From the cell containing the given text, extract its center point as (x, y) coordinate. 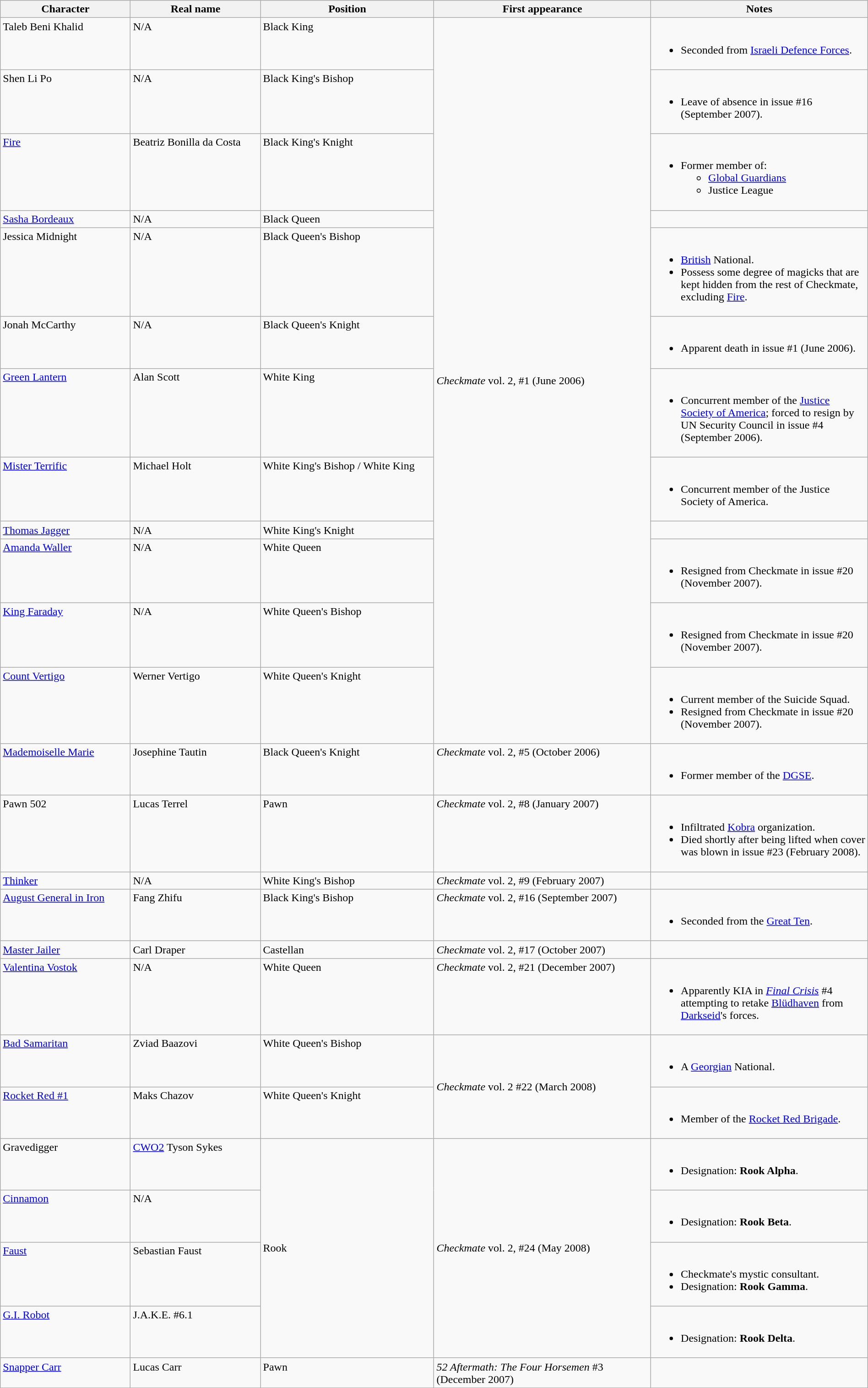
Current member of the Suicide Squad.Resigned from Checkmate in issue #20 (November 2007). (759, 705)
Fang Zhifu (195, 915)
Alan Scott (195, 413)
Green Lantern (65, 413)
Checkmate vol. 2, #17 (October 2007) (542, 950)
Infiltrated Kobra organization.Died shortly after being lifted when cover was blown in issue #23 (February 2008). (759, 833)
Carl Draper (195, 950)
Rocket Red #1 (65, 1113)
Black Queen (347, 219)
Valentina Vostok (65, 996)
Jessica Midnight (65, 272)
Designation: Rook Beta. (759, 1216)
Designation: Rook Delta. (759, 1332)
Member of the Rocket Red Brigade. (759, 1113)
A Georgian National. (759, 1061)
Lucas Terrel (195, 833)
Former member of:Global GuardiansJustice League (759, 172)
White King's Bishop (347, 881)
Checkmate vol. 2, #5 (October 2006) (542, 769)
Thomas Jagger (65, 530)
Bad Samaritan (65, 1061)
Master Jailer (65, 950)
G.I. Robot (65, 1332)
Black King (347, 44)
Position (347, 9)
Maks Chazov (195, 1113)
Black King's Knight (347, 172)
Former member of the DGSE. (759, 769)
August General in Iron (65, 915)
52 Aftermath: The Four Horsemen #3 (December 2007) (542, 1373)
Thinker (65, 881)
Mister Terrific (65, 489)
White King's Bishop / White King (347, 489)
King Faraday (65, 635)
CWO2 Tyson Sykes (195, 1164)
Fire (65, 172)
Beatriz Bonilla da Costa (195, 172)
Rook (347, 1248)
Leave of absence in issue #16 (September 2007). (759, 102)
Count Vertigo (65, 705)
Shen Li Po (65, 102)
Seconded from Israeli Defence Forces. (759, 44)
Lucas Carr (195, 1373)
Sebastian Faust (195, 1274)
Cinnamon (65, 1216)
Checkmate vol. 2 #22 (March 2008) (542, 1087)
Checkmate vol. 2, #24 (May 2008) (542, 1248)
British National.Possess some degree of magicks that are kept hidden from the rest of Checkmate, excluding Fire. (759, 272)
Checkmate vol. 2, #8 (January 2007) (542, 833)
Josephine Tautin (195, 769)
Apparent death in issue #1 (June 2006). (759, 343)
Castellan (347, 950)
Jonah McCarthy (65, 343)
Pawn 502 (65, 833)
White King's Knight (347, 530)
Character (65, 9)
Faust (65, 1274)
Seconded from the Great Ten. (759, 915)
Amanda Waller (65, 571)
Checkmate vol. 2, #9 (February 2007) (542, 881)
Snapper Carr (65, 1373)
Werner Vertigo (195, 705)
Designation: Rook Alpha. (759, 1164)
Checkmate vol. 2, #16 (September 2007) (542, 915)
Apparently KIA in Final Crisis #4 attempting to retake Blüdhaven from Darkseid's forces. (759, 996)
Checkmate vol. 2, #21 (December 2007) (542, 996)
Notes (759, 9)
Zviad Baazovi (195, 1061)
Real name (195, 9)
Concurrent member of the Justice Society of America. (759, 489)
Taleb Beni Khalid (65, 44)
Checkmate's mystic consultant.Designation: Rook Gamma. (759, 1274)
First appearance (542, 9)
Michael Holt (195, 489)
Concurrent member of the Justice Society of America; forced to resign by UN Security Council in issue #4 (September 2006). (759, 413)
Sasha Bordeaux (65, 219)
Black Queen's Bishop (347, 272)
Checkmate vol. 2, #1 (June 2006) (542, 381)
Mademoiselle Marie (65, 769)
Gravedigger (65, 1164)
White King (347, 413)
J.A.K.E. #6.1 (195, 1332)
